Scan for the cell matching the given text and deliver its [x, y] coordinate at center. 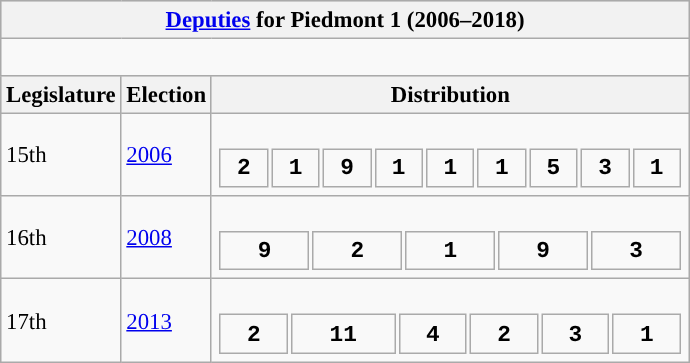
4 [433, 334]
2013 [166, 320]
Legislature [61, 95]
Deputies for Piedmont 1 (2006–2018) [346, 20]
2008 [166, 238]
2 11 4 2 3 1 [450, 320]
11 [344, 334]
2006 [166, 156]
5 [554, 168]
Distribution [450, 95]
2 1 9 1 1 1 5 3 1 [450, 156]
Election [166, 95]
15th [61, 156]
9 2 1 9 3 [450, 238]
17th [61, 320]
16th [61, 238]
